Locate the cell with the specified text and output its [X, Y] center coordinate. 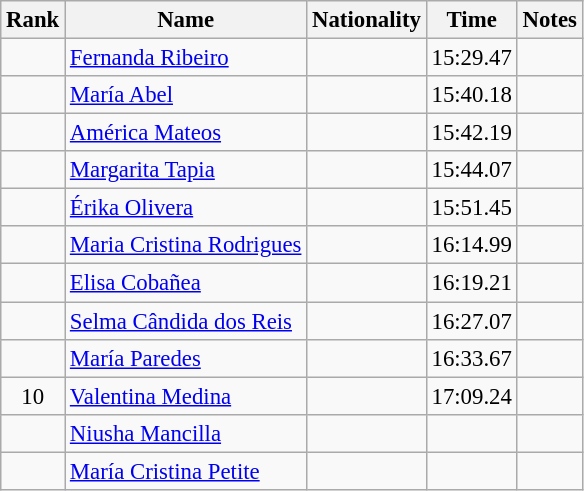
15:44.07 [472, 170]
Rank [33, 20]
17:09.24 [472, 396]
16:33.67 [472, 358]
Name [186, 20]
15:42.19 [472, 133]
Selma Cândida dos Reis [186, 321]
América Mateos [186, 133]
10 [33, 396]
Niusha Mancilla [186, 433]
Fernanda Ribeiro [186, 58]
María Paredes [186, 358]
María Abel [186, 95]
Érika Olivera [186, 208]
Time [472, 20]
Valentina Medina [186, 396]
16:27.07 [472, 321]
Maria Cristina Rodrigues [186, 245]
15:51.45 [472, 208]
Nationality [366, 20]
Margarita Tapia [186, 170]
15:40.18 [472, 95]
María Cristina Petite [186, 471]
15:29.47 [472, 58]
Notes [550, 20]
16:14.99 [472, 245]
Elisa Cobañea [186, 283]
16:19.21 [472, 283]
